Identify which cell holds the provided text, then report its [x, y] central coordinate. 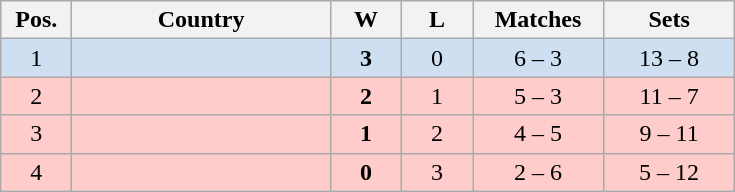
13 – 8 [670, 58]
5 – 12 [670, 172]
Pos. [36, 20]
4 [36, 172]
9 – 11 [670, 134]
6 – 3 [538, 58]
W [366, 20]
2 – 6 [538, 172]
4 – 5 [538, 134]
5 – 3 [538, 96]
Matches [538, 20]
Sets [670, 20]
Country [202, 20]
11 – 7 [670, 96]
L [436, 20]
